Determine the (x, y) coordinate at the center of the cell enclosing the given text.  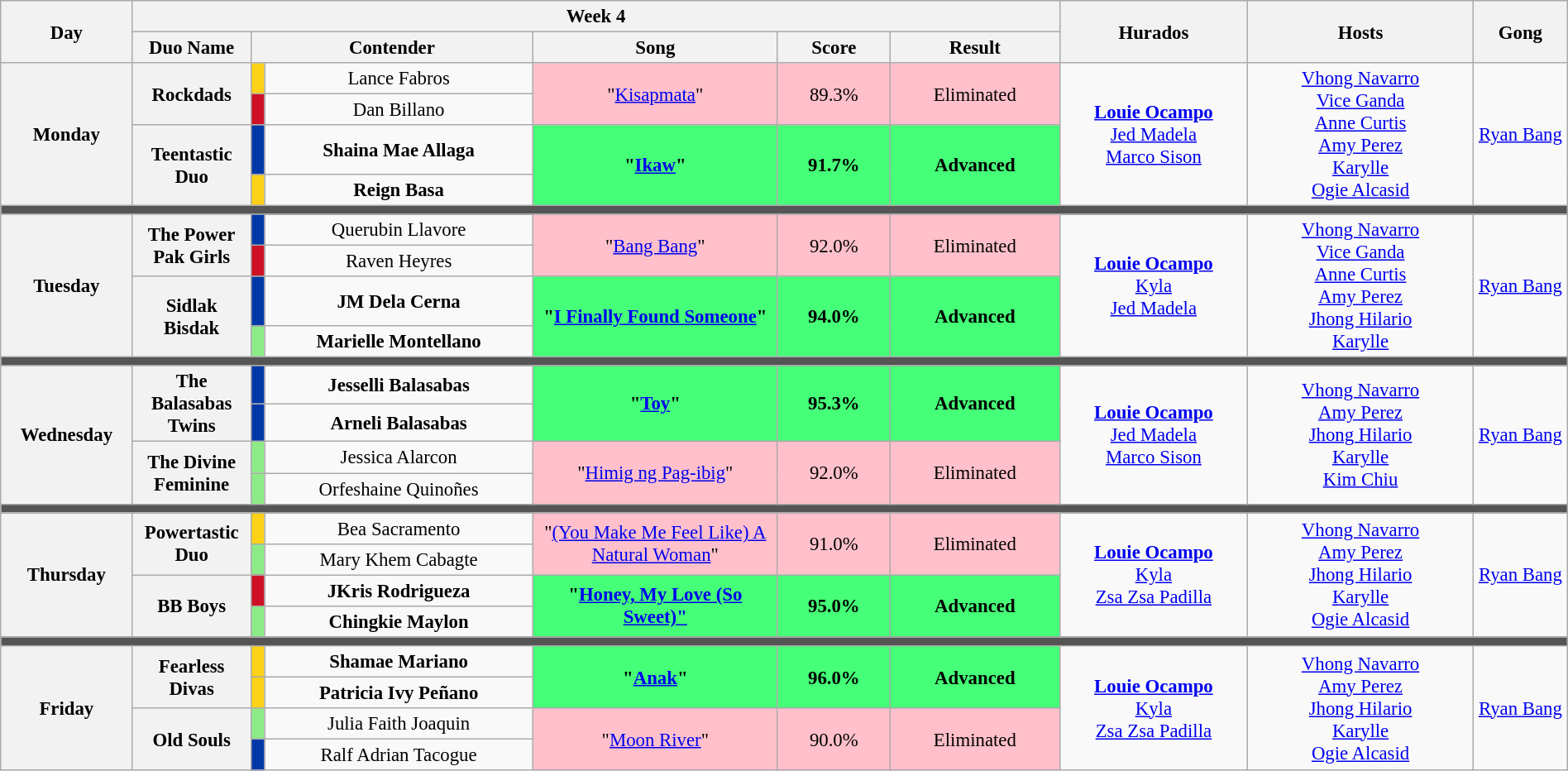
Teentastic Duo (192, 165)
Song (655, 48)
"Bang Bang" (655, 245)
Hosts (1361, 31)
Contender (392, 48)
Chingkie Maylon (399, 622)
91.7% (834, 165)
Louie OcampoKylaJed Madela (1153, 286)
89.3% (834, 94)
Raven Heyres (399, 261)
"Kisapmata" (655, 94)
Vhong NavarroVice GandaAnne CurtisAmy PerezJhong HilarioKarylle (1361, 286)
94.0% (834, 316)
Old Souls (192, 740)
"Anak" (655, 677)
Marielle Montellano (399, 342)
95.0% (834, 606)
Powertastic Duo (192, 544)
Lance Fabros (399, 79)
Ralf Adrian Tacogue (399, 755)
Bea Sacramento (399, 529)
Day (66, 31)
Orfeshaine Quinoñes (399, 489)
Thursday (66, 575)
"Himig ng Pag-ibig" (655, 473)
Reign Basa (399, 190)
Shamae Mariano (399, 662)
"Toy" (655, 404)
Wednesday (66, 435)
"Moon River" (655, 740)
Gong (1520, 31)
JM Dela Cerna (399, 301)
Sidlak Bisdak (192, 316)
Week 4 (595, 17)
Fearless Divas (192, 677)
Patricia Ivy Peñano (399, 692)
The Power Pak Girls (192, 245)
95.3% (834, 404)
Friday (66, 708)
Vhong NavarroAmy PerezJhong HilarioKarylleKim Chiu (1361, 435)
Jessica Alarcon (399, 457)
"(You Make Me Feel Like) A Natural Woman" (655, 544)
Dan Billano (399, 110)
Monday (66, 134)
90.0% (834, 740)
BB Boys (192, 606)
Tuesday (66, 286)
91.0% (834, 544)
Mary Khem Cabagte (399, 559)
Rockdads (192, 94)
The Divine Feminine (192, 473)
Score (834, 48)
Vhong NavarroVice GandaAnne CurtisAmy PerezKarylleOgie Alcasid (1361, 134)
"Ikaw" (655, 165)
Julia Faith Joaquin (399, 724)
Querubin Llavore (399, 230)
"Honey, My Love (So Sweet)" (655, 606)
Duo Name (192, 48)
JKris Rodrigueza (399, 591)
96.0% (834, 677)
The Balasabas Twins (192, 404)
Jesselli Balasabas (399, 385)
Arneli Balasabas (399, 423)
Shaina Mae Allaga (399, 150)
Hurados (1153, 31)
"I Finally Found Someone" (655, 316)
Result (976, 48)
